For the text-containing cell, return its midpoint in [x, y] coordinate format. 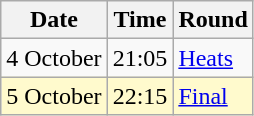
22:15 [140, 96]
Heats [213, 58]
Time [140, 20]
4 October [54, 58]
Date [54, 20]
Round [213, 20]
5 October [54, 96]
21:05 [140, 58]
Final [213, 96]
